Scan for the cell matching the given text and deliver its (x, y) coordinate at center. 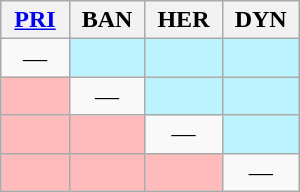
BAN (107, 20)
DYN (260, 20)
HER (184, 20)
PRI (36, 20)
